Extract the [x, y] coordinate from the center of the cell holding the provided text.  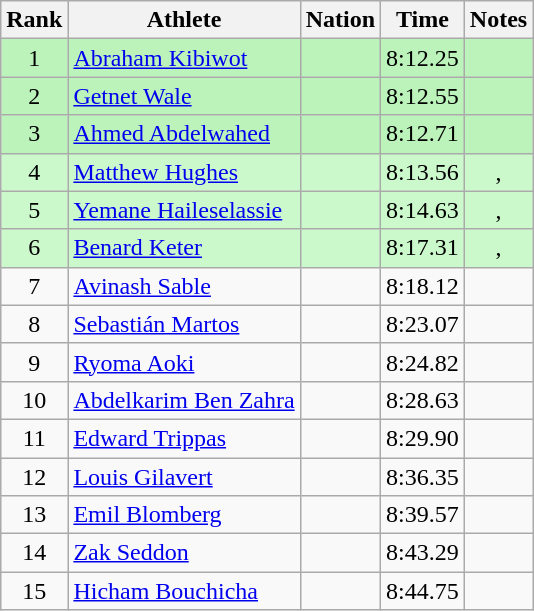
7 [34, 286]
8:17.31 [423, 248]
8:24.82 [423, 362]
2 [34, 96]
6 [34, 248]
Zak Seddon [184, 553]
8:12.71 [423, 134]
8:18.12 [423, 286]
Notes [498, 20]
8:39.57 [423, 515]
8:44.75 [423, 591]
9 [34, 362]
12 [34, 477]
Louis Gilavert [184, 477]
Athlete [184, 20]
11 [34, 438]
Rank [34, 20]
Yemane Haileselassie [184, 210]
8:14.63 [423, 210]
3 [34, 134]
13 [34, 515]
Sebastián Martos [184, 324]
Abdelkarim Ben Zahra [184, 400]
Ahmed Abdelwahed [184, 134]
Abraham Kibiwot [184, 58]
Edward Trippas [184, 438]
8:12.25 [423, 58]
15 [34, 591]
Avinash Sable [184, 286]
Emil Blomberg [184, 515]
8:28.63 [423, 400]
10 [34, 400]
Time [423, 20]
Ryoma Aoki [184, 362]
Getnet Wale [184, 96]
8:12.55 [423, 96]
4 [34, 172]
8:36.35 [423, 477]
5 [34, 210]
Hicham Bouchicha [184, 591]
8:29.90 [423, 438]
Nation [340, 20]
Benard Keter [184, 248]
8:23.07 [423, 324]
14 [34, 553]
8:43.29 [423, 553]
Matthew Hughes [184, 172]
8 [34, 324]
1 [34, 58]
8:13.56 [423, 172]
